From the cell containing the given text, extract its center point as [X, Y] coordinate. 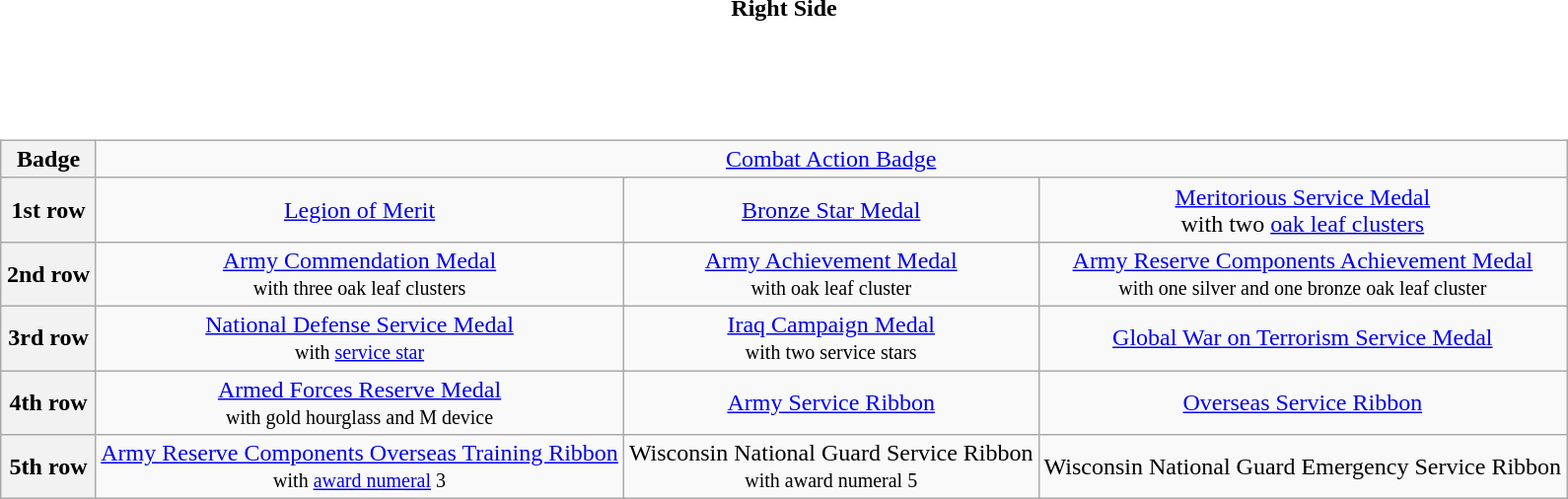
Wisconsin National Guard Service Ribbonwith award numeral 5 [830, 467]
Army Commendation Medalwith three oak leaf clusters [360, 274]
Armed Forces Reserve Medalwith gold hourglass and M device [360, 402]
2nd row [47, 274]
Army Reserve Components Achievement Medalwith one silver and one bronze oak leaf cluster [1303, 274]
5th row [47, 467]
Badge [47, 159]
Overseas Service Ribbon [1303, 402]
3rd row [47, 337]
Global War on Terrorism Service Medal [1303, 337]
Iraq Campaign Medalwith two service stars [830, 337]
National Defense Service Medalwith service star [360, 337]
Meritorious Service Medalwith two oak leaf clusters [1303, 209]
Army Achievement Medalwith oak leaf cluster [830, 274]
1st row [47, 209]
Army Reserve Components Overseas Training Ribbonwith award numeral 3 [360, 467]
Bronze Star Medal [830, 209]
Wisconsin National Guard Emergency Service Ribbon [1303, 467]
Army Service Ribbon [830, 402]
Combat Action Badge [831, 159]
Legion of Merit [360, 209]
4th row [47, 402]
